Capture the cell that displays the provided text and extract its (X, Y) central coordinate. 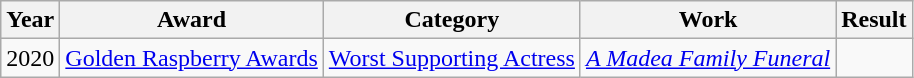
Work (708, 20)
Year (30, 20)
Award (192, 20)
Result (874, 20)
2020 (30, 58)
Worst Supporting Actress (452, 58)
A Madea Family Funeral (708, 58)
Category (452, 20)
Golden Raspberry Awards (192, 58)
